Output the [x, y] coordinate of the center of the cell containing the given text.  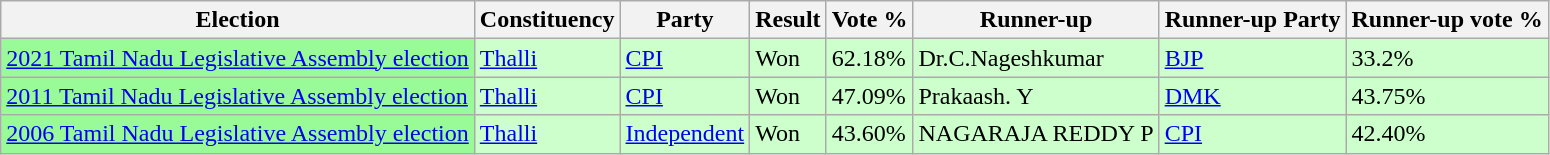
DMK [1252, 96]
43.75% [1447, 96]
Independent [685, 134]
Runner-up [1036, 20]
Runner-up Party [1252, 20]
33.2% [1447, 58]
Constituency [547, 20]
Prakaash. Y [1036, 96]
2006 Tamil Nadu Legislative Assembly election [238, 134]
BJP [1252, 58]
Dr.C.Nageshkumar [1036, 58]
43.60% [870, 134]
Election [238, 20]
42.40% [1447, 134]
2021 Tamil Nadu Legislative Assembly election [238, 58]
47.09% [870, 96]
2011 Tamil Nadu Legislative Assembly election [238, 96]
Vote % [870, 20]
Runner-up vote % [1447, 20]
NAGARAJA REDDY P [1036, 134]
Result [788, 20]
Party [685, 20]
62.18% [870, 58]
